Return (X, Y) of the center of cell containing provided text 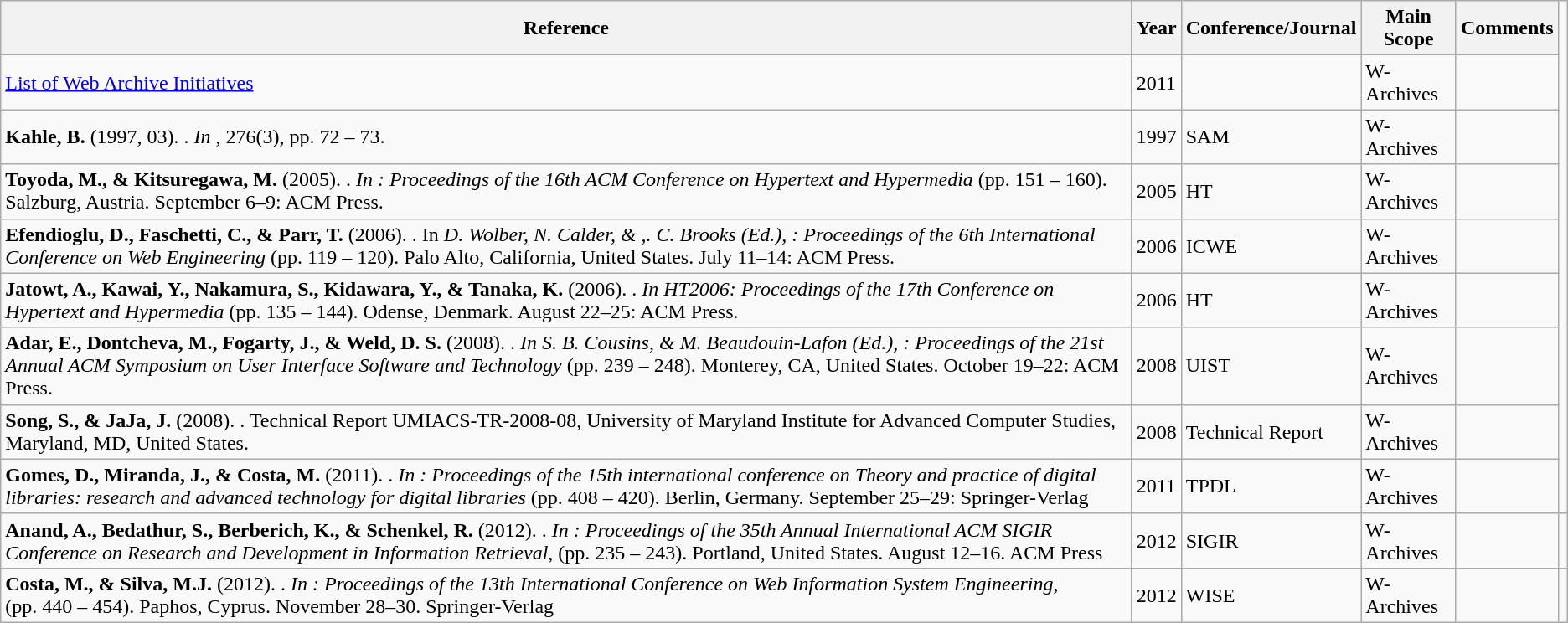
Conference/Journal (1271, 28)
SIGIR (1271, 541)
2005 (1156, 191)
Kahle, B. (1997, 03). . In , 276(3), pp. 72 – 73. (566, 137)
SAM (1271, 137)
UIST (1271, 366)
WISE (1271, 595)
List of Web Archive Initiatives (566, 82)
TPDL (1271, 486)
Comments (1507, 28)
ICWE (1271, 246)
Technical Report (1271, 432)
1997 (1156, 137)
Reference (566, 28)
Year (1156, 28)
Main Scope (1409, 28)
